Pinpoint the cell where the given text exists, returning its [x, y] midpoint coordinate. 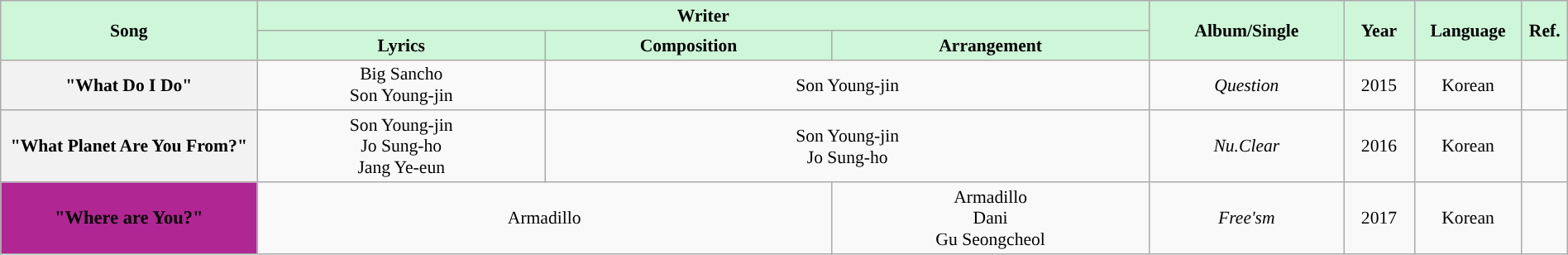
Year [1379, 30]
2015 [1379, 84]
Question [1247, 84]
Album/Single [1247, 30]
Son Young-jin Jo Sung-ho Jang Ye-eun [402, 146]
Arrangement [990, 45]
2016 [1379, 146]
2017 [1379, 219]
Composition [689, 45]
"What Do I Do" [129, 84]
Nu.Clear [1247, 146]
Free'sm [1247, 219]
Writer [703, 16]
Lyrics [402, 45]
Big Sancho Son Young-jin [402, 84]
Language [1468, 30]
Son Young-jin [848, 84]
Armadillo [544, 219]
"Where are You?" [129, 219]
Ref. [1545, 30]
"What Planet Are You From?" [129, 146]
Armadillo Dani Gu Seongcheol [990, 219]
Song [129, 30]
Son Young-jin Jo Sung-ho [848, 146]
